Capture the cell that displays the provided text and extract its [x, y] central coordinate. 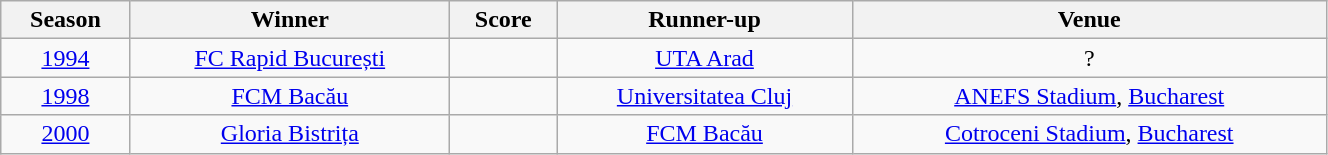
Runner-up [704, 20]
Winner [290, 20]
FC Rapid București [290, 58]
Venue [1089, 20]
Gloria Bistrița [290, 134]
Score [503, 20]
Universitatea Cluj [704, 96]
ANEFS Stadium, Bucharest [1089, 96]
2000 [66, 134]
? [1089, 58]
Cotroceni Stadium, Bucharest [1089, 134]
Season [66, 20]
1998 [66, 96]
UTA Arad [704, 58]
1994 [66, 58]
